Return (x, y) of the center of cell containing provided text 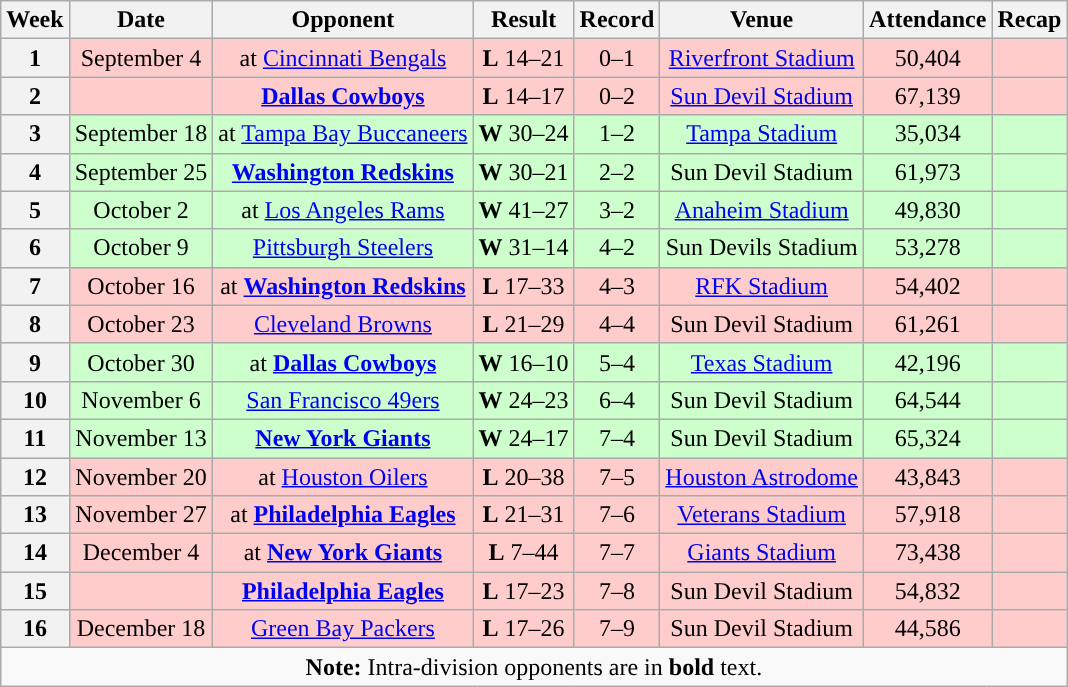
11 (35, 438)
65,324 (928, 438)
Green Bay Packers (343, 629)
Veterans Stadium (762, 515)
L 17–33 (524, 286)
October 16 (141, 286)
Washington Redskins (343, 172)
L 17–26 (524, 629)
L 20–38 (524, 477)
W 41–27 (524, 210)
57,918 (928, 515)
W 30–21 (524, 172)
15 (35, 591)
7–7 (617, 553)
64,544 (928, 400)
7 (35, 286)
2–2 (617, 172)
4 (35, 172)
at Cincinnati Bengals (343, 58)
14 (35, 553)
New York Giants (343, 438)
49,830 (928, 210)
1–2 (617, 134)
7–8 (617, 591)
Texas Stadium (762, 362)
5–4 (617, 362)
12 (35, 477)
November 13 (141, 438)
W 31–14 (524, 248)
October 2 (141, 210)
6–4 (617, 400)
at Tampa Bay Buccaneers (343, 134)
L 17–23 (524, 591)
October 9 (141, 248)
W 24–17 (524, 438)
September 18 (141, 134)
Recap (1030, 20)
13 (35, 515)
Giants Stadium (762, 553)
Venue (762, 20)
October 23 (141, 324)
2 (35, 96)
1 (35, 58)
at Philadelphia Eagles (343, 515)
October 30 (141, 362)
at Dallas Cowboys (343, 362)
7–9 (617, 629)
L 21–31 (524, 515)
7–4 (617, 438)
W 30–24 (524, 134)
at Washington Redskins (343, 286)
September 4 (141, 58)
61,973 (928, 172)
Result (524, 20)
Sun Devils Stadium (762, 248)
November 27 (141, 515)
W 24–23 (524, 400)
7–6 (617, 515)
Philadelphia Eagles (343, 591)
at Houston Oilers (343, 477)
RFK Stadium (762, 286)
43,843 (928, 477)
7–5 (617, 477)
61,261 (928, 324)
4–3 (617, 286)
December 4 (141, 553)
L 14–21 (524, 58)
9 (35, 362)
L 21–29 (524, 324)
4–2 (617, 248)
54,402 (928, 286)
Tampa Stadium (762, 134)
Record (617, 20)
Opponent (343, 20)
53,278 (928, 248)
Anaheim Stadium (762, 210)
6 (35, 248)
16 (35, 629)
at New York Giants (343, 553)
5 (35, 210)
December 18 (141, 629)
November 20 (141, 477)
Houston Astrodome (762, 477)
42,196 (928, 362)
Riverfront Stadium (762, 58)
35,034 (928, 134)
Attendance (928, 20)
W 16–10 (524, 362)
L 7–44 (524, 553)
Week (35, 20)
8 (35, 324)
44,586 (928, 629)
Date (141, 20)
10 (35, 400)
50,404 (928, 58)
67,139 (928, 96)
3 (35, 134)
Dallas Cowboys (343, 96)
0–2 (617, 96)
San Francisco 49ers (343, 400)
3–2 (617, 210)
4–4 (617, 324)
November 6 (141, 400)
September 25 (141, 172)
at Los Angeles Rams (343, 210)
Pittsburgh Steelers (343, 248)
73,438 (928, 553)
54,832 (928, 591)
L 14–17 (524, 96)
0–1 (617, 58)
Cleveland Browns (343, 324)
Note: Intra-division opponents are in bold text. (534, 667)
